From the cell containing the given text, extract its center point as (x, y) coordinate. 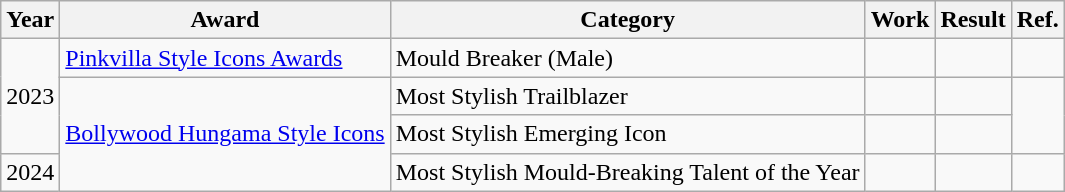
2023 (30, 96)
Work (900, 20)
Most Stylish Emerging Icon (628, 134)
Category (628, 20)
Result (973, 20)
Ref. (1038, 20)
Award (225, 20)
Year (30, 20)
Most Stylish Trailblazer (628, 96)
Mould Breaker (Male) (628, 58)
2024 (30, 172)
Most Stylish Mould-Breaking Talent of the Year (628, 172)
Pinkvilla Style Icons Awards (225, 58)
Bollywood Hungama Style Icons (225, 134)
